Pinpoint the cell where the given text exists, returning its [X, Y] midpoint coordinate. 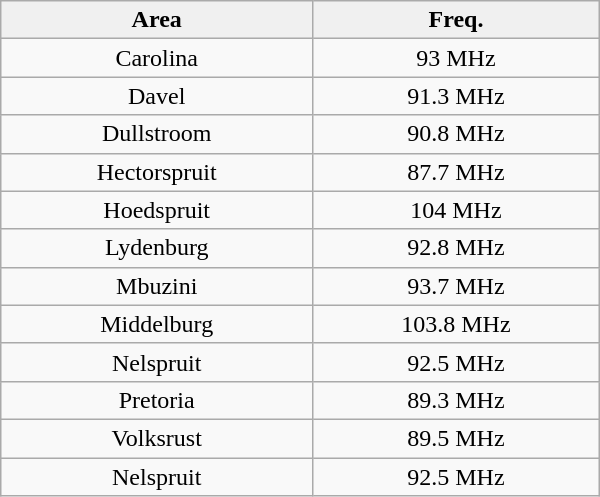
91.3 MHz [456, 96]
Lydenburg [157, 248]
Volksrust [157, 438]
Area [157, 20]
90.8 MHz [456, 134]
Davel [157, 96]
89.5 MHz [456, 438]
93 MHz [456, 58]
93.7 MHz [456, 286]
Mbuzini [157, 286]
92.8 MHz [456, 248]
Freq. [456, 20]
104 MHz [456, 210]
87.7 MHz [456, 172]
89.3 MHz [456, 400]
Dullstroom [157, 134]
Pretoria [157, 400]
Middelburg [157, 324]
103.8 MHz [456, 324]
Carolina [157, 58]
Hoedspruit [157, 210]
Hectorspruit [157, 172]
